Return the (X, Y) coordinate for the center point of the cell that contains the specified text.  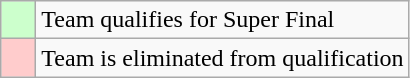
Team qualifies for Super Final (222, 20)
Team is eliminated from qualification (222, 58)
